Extract the (X, Y) coordinate from the center of the cell holding the provided text.  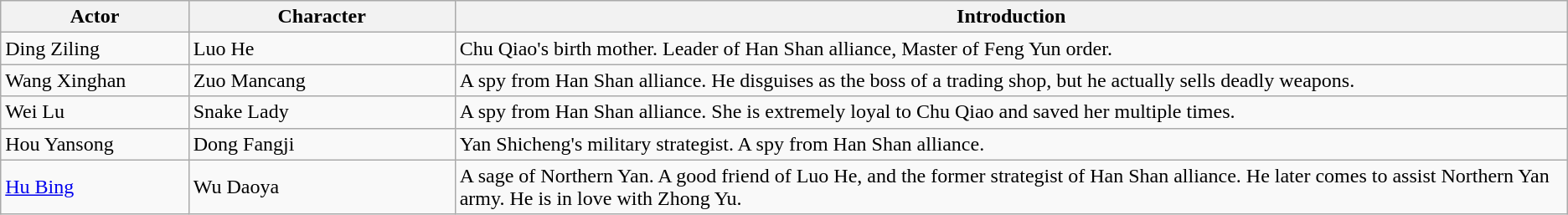
Yan Shicheng's military strategist. A spy from Han Shan alliance. (1011, 144)
A spy from Han Shan alliance. She is extremely loyal to Chu Qiao and saved her multiple times. (1011, 112)
Actor (95, 17)
A spy from Han Shan alliance. He disguises as the boss of a trading shop, but he actually sells deadly weapons. (1011, 80)
Wang Xinghan (95, 80)
Luo He (322, 49)
Snake Lady (322, 112)
Dong Fangji (322, 144)
Wu Daoya (322, 187)
Hu Bing (95, 187)
Character (322, 17)
Chu Qiao's birth mother. Leader of Han Shan alliance, Master of Feng Yun order. (1011, 49)
Ding Ziling (95, 49)
Hou Yansong (95, 144)
Introduction (1011, 17)
Zuo Mancang (322, 80)
Wei Lu (95, 112)
